Pinpoint the cell where the given text exists, returning its (x, y) midpoint coordinate. 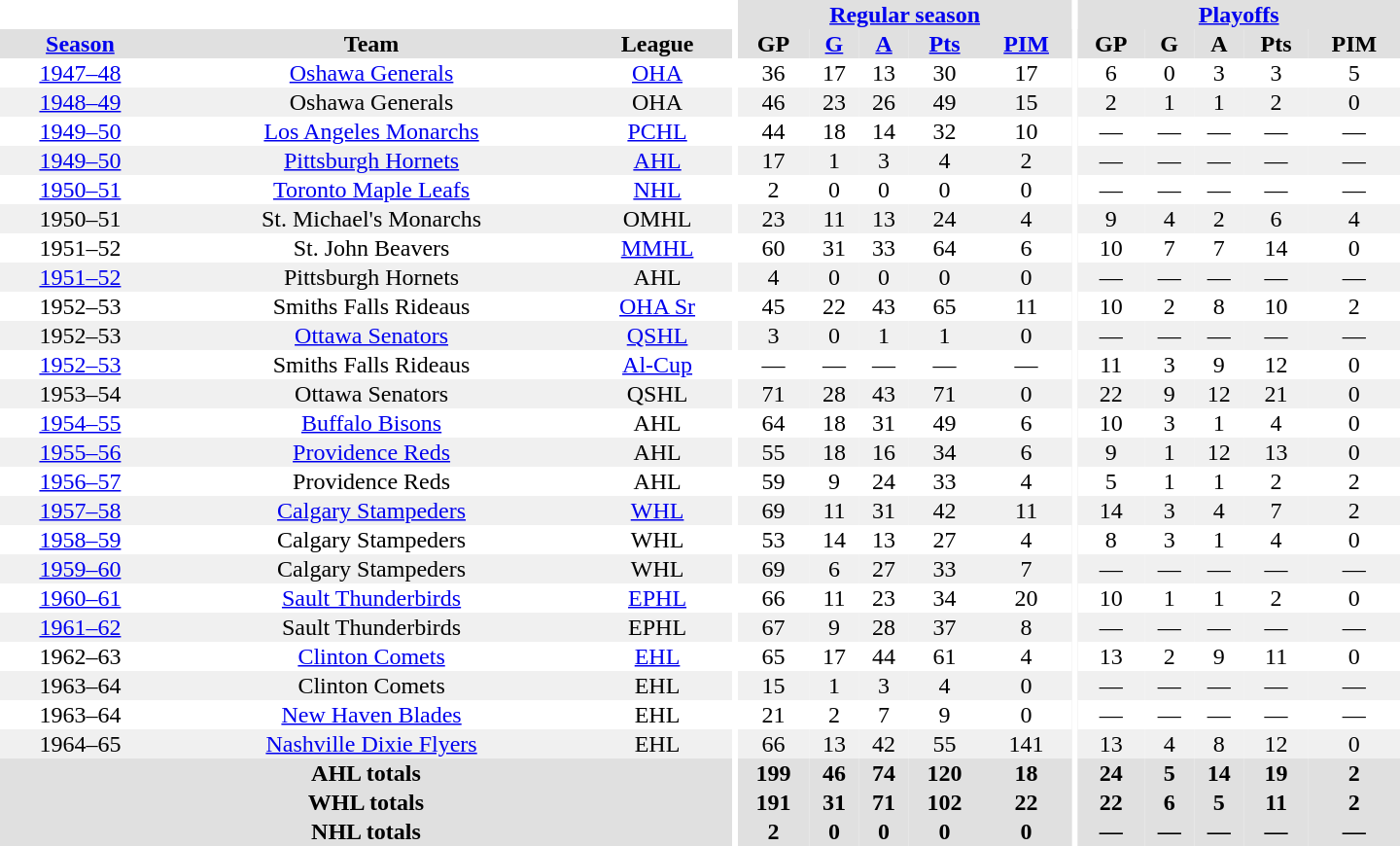
AHL totals (366, 773)
New Haven Blades (371, 715)
1948–49 (80, 102)
1955–56 (80, 452)
Nashville Dixie Flyers (371, 744)
1953–54 (80, 394)
36 (773, 73)
WHL totals (366, 802)
Al-Cup (657, 365)
67 (773, 627)
1960–61 (80, 598)
20 (1027, 598)
St. John Beavers (371, 248)
Buffalo Bisons (371, 423)
19 (1276, 773)
141 (1027, 744)
St. Michael's Monarchs (371, 219)
Playoffs (1239, 15)
61 (945, 656)
191 (773, 802)
37 (945, 627)
1964–65 (80, 744)
NHL totals (366, 831)
32 (945, 131)
1959–60 (80, 569)
16 (885, 452)
26 (885, 102)
OHA Sr (657, 306)
1954–55 (80, 423)
Season (80, 44)
199 (773, 773)
74 (885, 773)
1962–63 (80, 656)
League (657, 44)
Regular season (904, 15)
102 (945, 802)
PCHL (657, 131)
59 (773, 481)
MMHL (657, 248)
53 (773, 540)
30 (945, 73)
Los Angeles Monarchs (371, 131)
OMHL (657, 219)
60 (773, 248)
Toronto Maple Leafs (371, 190)
1961–62 (80, 627)
1958–59 (80, 540)
1956–57 (80, 481)
120 (945, 773)
NHL (657, 190)
Team (371, 44)
1947–48 (80, 73)
1957–58 (80, 511)
45 (773, 306)
